Output the (X, Y) coordinate of the center of the cell containing the given text.  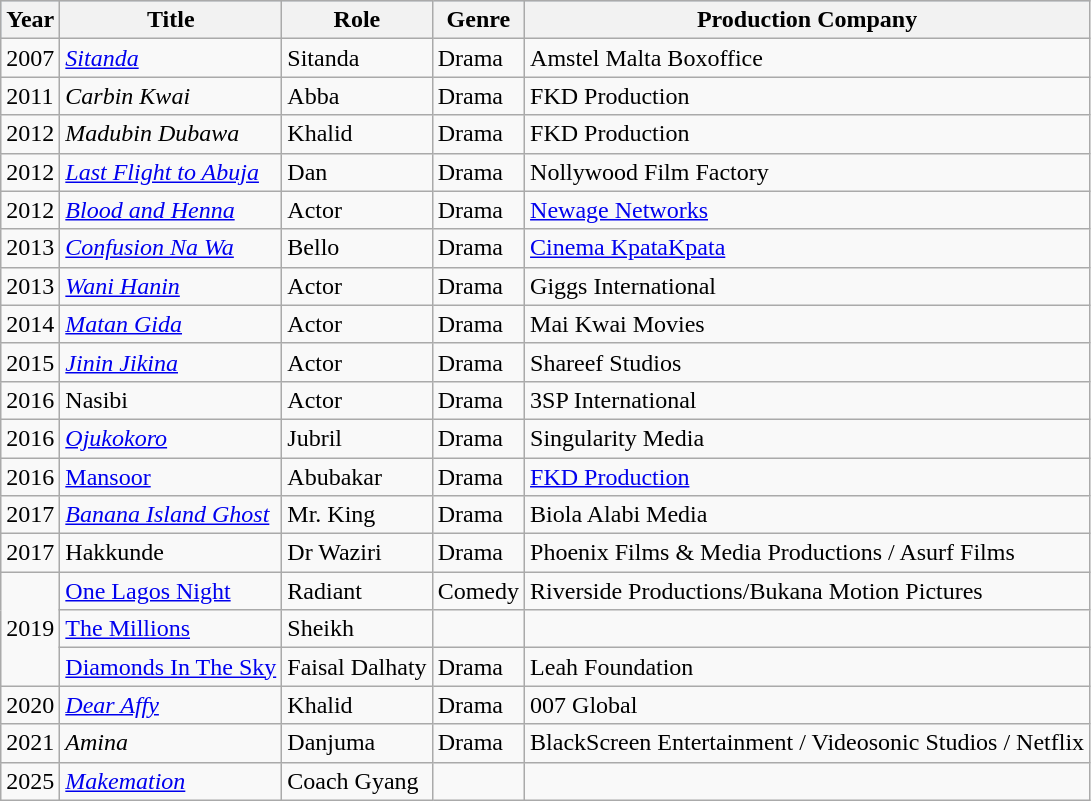
Title (171, 20)
Riverside Productions/Bukana Motion Pictures (808, 591)
Mr. King (357, 515)
Bello (357, 248)
Leah Foundation (808, 667)
Nollywood Film Factory (808, 172)
2007 (30, 58)
Genre (478, 20)
Phoenix Films & Media Productions / Asurf Films (808, 553)
Amina (171, 743)
Sheikh (357, 629)
Mansoor (171, 477)
2015 (30, 362)
Mai Kwai Movies (808, 324)
Matan Gida (171, 324)
Comedy (478, 591)
Makemation (171, 781)
Ojukokoro (171, 438)
Cinema KpataKpata (808, 248)
Dear Affy (171, 705)
The Millions (171, 629)
Radiant (357, 591)
Wani Hanin (171, 286)
Year (30, 20)
Shareef Studios (808, 362)
BlackScreen Entertainment / Videosonic Studios / Netflix (808, 743)
Banana Island Ghost (171, 515)
2011 (30, 96)
Faisal Dalhaty (357, 667)
One Lagos Night (171, 591)
Abubakar (357, 477)
Diamonds In The Sky (171, 667)
Carbin Kwai (171, 96)
Dan (357, 172)
2021 (30, 743)
Blood and Henna (171, 210)
Newage Networks (808, 210)
Abba (357, 96)
Hakkunde (171, 553)
007 Global (808, 705)
Last Flight to Abuja (171, 172)
Biola Alabi Media (808, 515)
3SP International (808, 400)
Dr Waziri (357, 553)
Giggs International (808, 286)
Confusion Na Wa (171, 248)
2020 (30, 705)
Production Company (808, 20)
2019 (30, 629)
2014 (30, 324)
Madubin Dubawa (171, 134)
Jinin Jikina (171, 362)
Singularity Media (808, 438)
Coach Gyang (357, 781)
Amstel Malta Boxoffice (808, 58)
Jubril (357, 438)
Role (357, 20)
Nasibi (171, 400)
Danjuma (357, 743)
2025 (30, 781)
